Extract the (x, y) coordinate from the center of the cell holding the provided text.  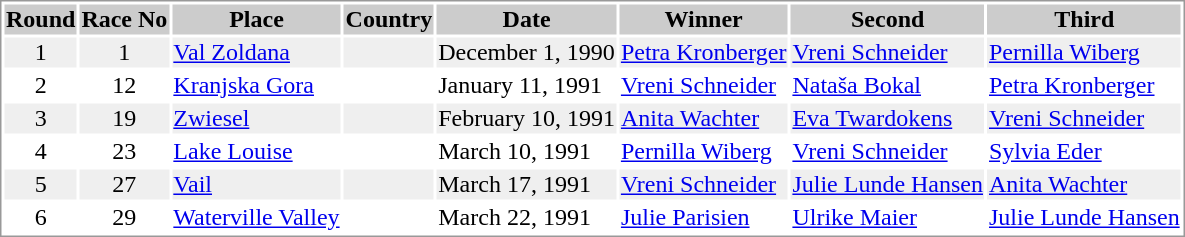
Sylvia Eder (1085, 151)
29 (124, 217)
Kranjska Gora (256, 85)
Ulrike Maier (888, 217)
February 10, 1991 (527, 119)
March 17, 1991 (527, 185)
3 (40, 119)
Zwiesel (256, 119)
December 1, 1990 (527, 53)
Julie Parisien (703, 217)
Val Zoldana (256, 53)
Race No (124, 19)
Lake Louise (256, 151)
Second (888, 19)
Winner (703, 19)
4 (40, 151)
23 (124, 151)
Place (256, 19)
March 22, 1991 (527, 217)
2 (40, 85)
27 (124, 185)
Nataša Bokal (888, 85)
5 (40, 185)
March 10, 1991 (527, 151)
Round (40, 19)
January 11, 1991 (527, 85)
Country (389, 19)
19 (124, 119)
Third (1085, 19)
Waterville Valley (256, 217)
Date (527, 19)
Vail (256, 185)
Eva Twardokens (888, 119)
12 (124, 85)
6 (40, 217)
